Scan for the cell matching the given text and deliver its [x, y] coordinate at center. 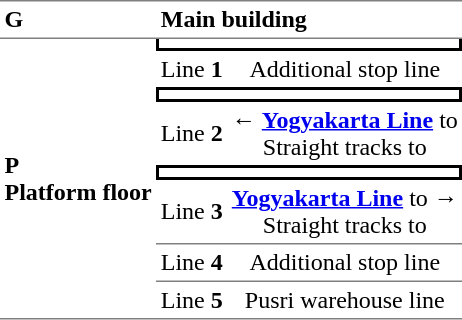
PPlatform floor [78, 179]
G [78, 20]
Pusri warehouse line [344, 301]
Line 5 [192, 301]
← Yogyakarta Line to Straight tracks to [344, 134]
Line 2 [192, 134]
Line 3 [192, 212]
Main building [309, 20]
Yogyakarta Line to →Straight tracks to [344, 212]
Line 1 [192, 69]
Line 4 [192, 262]
